Determine the (x, y) coordinate at the center of the cell enclosing the given text.  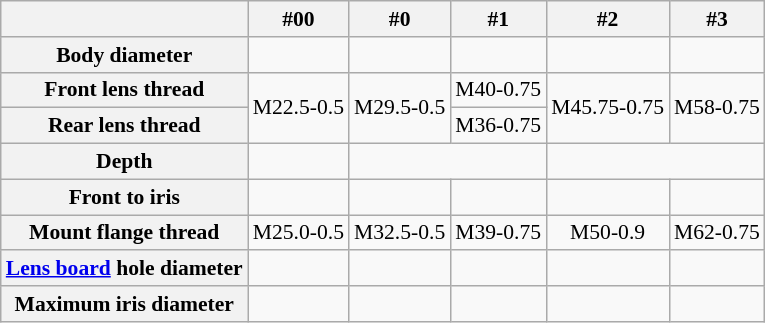
M22.5-0.5 (298, 108)
M62-0.75 (717, 233)
M25.0-0.5 (298, 233)
Maximum iris diameter (124, 304)
Front to iris (124, 197)
Depth (124, 162)
#1 (498, 19)
#2 (608, 19)
Mount flange thread (124, 233)
M36-0.75 (498, 126)
#0 (400, 19)
#3 (717, 19)
M29.5-0.5 (400, 108)
Rear lens thread (124, 126)
Body diameter (124, 55)
Lens board hole diameter (124, 269)
M45.75-0.75 (608, 108)
M40-0.75 (498, 90)
M58-0.75 (717, 108)
Front lens thread (124, 90)
M39-0.75 (498, 233)
#00 (298, 19)
M32.5-0.5 (400, 233)
M50-0.9 (608, 233)
